Return the (X, Y) coordinate for the center point of the cell that contains the specified text.  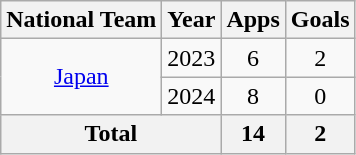
Japan (82, 77)
Year (192, 20)
2023 (192, 58)
6 (253, 58)
0 (320, 96)
Total (111, 134)
Goals (320, 20)
National Team (82, 20)
2024 (192, 96)
8 (253, 96)
14 (253, 134)
Apps (253, 20)
